Detect which cell encompasses the target text, then output its [X, Y] center coordinate. 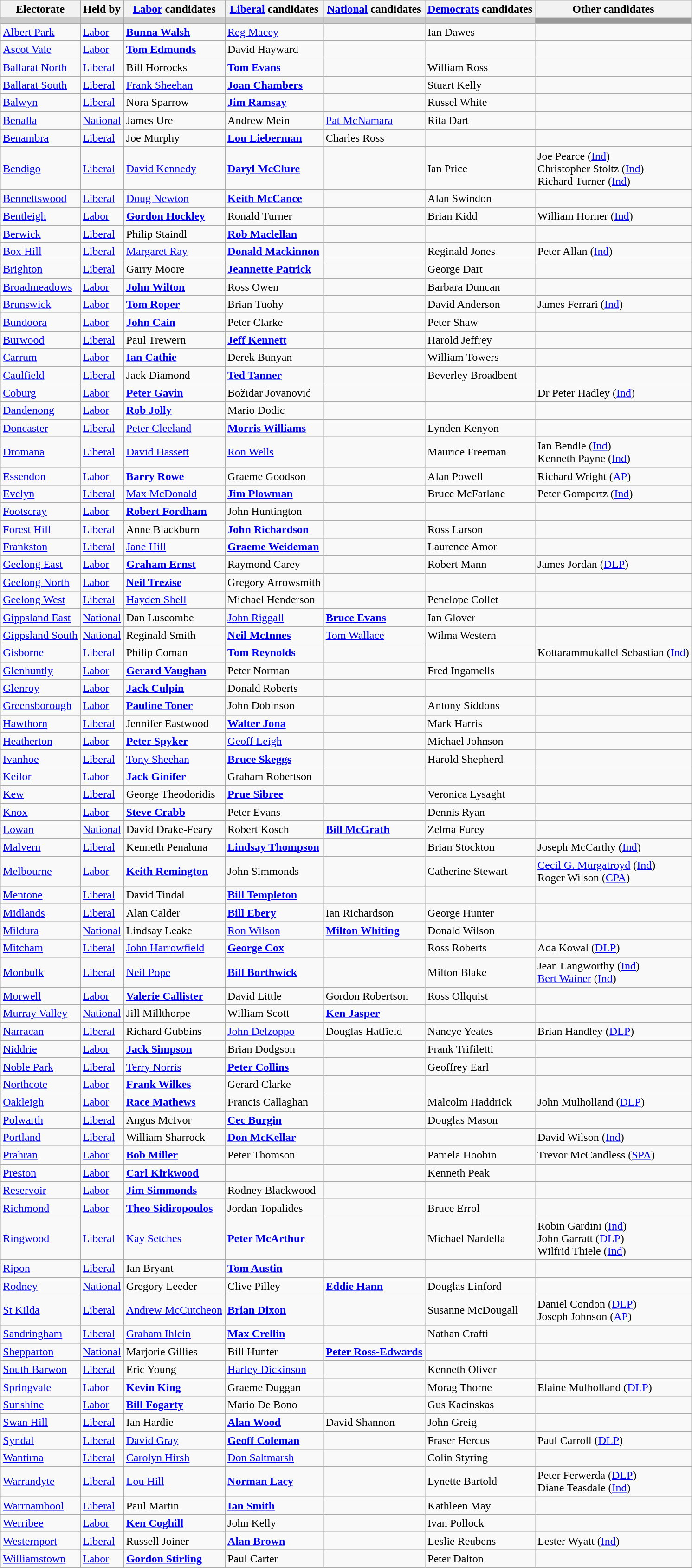
Harold Shepherd [480, 759]
Williamstown [40, 1559]
Ross Owen [274, 287]
Heatherton [40, 741]
Mario De Bono [274, 1405]
Springvale [40, 1387]
Geoffrey Earl [480, 1067]
Jim Plowman [274, 494]
Doncaster [40, 428]
Warrandyte [40, 1482]
Nathan Crafti [480, 1334]
Reg Macey [274, 32]
Shepparton [40, 1352]
Tom Edmunds [174, 50]
David Wilson (Ind) [614, 1138]
Graham Ernst [174, 565]
Clive Pilley [274, 1286]
Niddrie [40, 1049]
St Kilda [40, 1310]
Richard Gubbins [174, 1031]
Michael Nardella [480, 1238]
Richard Wright (AP) [614, 476]
Brunswick [40, 305]
Broadmeadows [40, 287]
Ian Price [480, 168]
Ian Bendle (Ind) Kenneth Payne (Ind) [614, 452]
Tom Reynolds [274, 653]
Don McKellar [274, 1138]
William Towers [480, 358]
Peter Gavin [174, 393]
Kay Setches [174, 1238]
Douglas Linford [480, 1286]
Derek Bunyan [274, 358]
Box Hill [40, 252]
Ron Wilson [274, 930]
Joseph McCarthy (Ind) [614, 847]
Gippsland East [40, 618]
Ripon [40, 1269]
Tom Wallace [374, 635]
John Delzoppo [274, 1031]
Ringwood [40, 1238]
Bruce Skeggs [274, 759]
Brian Stockton [480, 847]
George Theodoridis [174, 794]
Bruce Errol [480, 1208]
Oakleigh [40, 1102]
Bob Miller [174, 1155]
Andrew Mein [274, 120]
Bunna Walsh [174, 32]
Lou Hill [174, 1482]
Caulfield [40, 375]
National candidates [374, 9]
Russell Joiner [174, 1541]
Walter Jona [274, 723]
David Shannon [374, 1422]
James Jordan (DLP) [614, 565]
Jean Langworthy (Ind) Bert Wainer (Ind) [614, 972]
Joe Pearce (Ind) Christopher Stoltz (Ind) Richard Turner (Ind) [614, 168]
Ian Cathie [174, 358]
Bill Horrocks [174, 67]
Labor candidates [174, 9]
Geelong North [40, 582]
Werribee [40, 1523]
Jill Millthorpe [174, 1014]
Norman Lacy [274, 1482]
Keilor [40, 776]
Alan Swindon [480, 198]
Angus McIvor [174, 1119]
Jeff Kennett [274, 340]
George Cox [274, 948]
Pauline Toner [174, 706]
Daryl McClure [274, 168]
Colin Styring [480, 1458]
Philip Coman [174, 653]
Benambra [40, 138]
Westernport [40, 1541]
Veronica Lysaght [480, 794]
Mark Harris [480, 723]
Bill McGrath [374, 830]
Liberal candidates [274, 9]
Peter Ferwerda (DLP) Diane Teasdale (Ind) [614, 1482]
John Kelly [274, 1523]
Douglas Mason [480, 1119]
Ian Bryant [174, 1269]
Jack Culpin [174, 688]
Max McDonald [174, 494]
Jennifer Eastwood [174, 723]
Penelope Collet [480, 600]
Ian Dawes [480, 32]
Barbara Duncan [480, 287]
Michael Johnson [480, 741]
David Tindal [174, 895]
Midlands [40, 913]
Polwarth [40, 1119]
Božidar Jovanović [274, 393]
Syndal [40, 1440]
Robert Kosch [274, 830]
Ian Hardie [174, 1422]
John Dobinson [274, 706]
Rita Dart [480, 120]
Valerie Callister [174, 996]
Geelong East [40, 565]
Ron Wells [274, 452]
George Hunter [480, 913]
Lou Lieberman [274, 138]
Alan Brown [274, 1541]
Democrats candidates [480, 9]
Jane Hill [174, 547]
Joe Murphy [174, 138]
Sandringham [40, 1334]
David Gray [174, 1440]
Graeme Weideman [274, 547]
Raymond Carey [274, 565]
Prue Sibree [274, 794]
Dromana [40, 452]
Mario Dodic [274, 410]
Steve Crabb [174, 812]
Ross Ollquist [480, 996]
Geelong West [40, 600]
James Ferrari (Ind) [614, 305]
Jim Simmonds [174, 1191]
Robert Fordham [174, 511]
Hawthorn [40, 723]
Lindsay Leake [174, 930]
William Horner (Ind) [614, 216]
Theo Sidiropoulos [174, 1208]
Rodney Blackwood [274, 1191]
Narracan [40, 1031]
Frank Sheehan [174, 85]
Brian Handley (DLP) [614, 1031]
Peter Dalton [480, 1559]
Ballarat North [40, 67]
Frankston [40, 547]
Kenneth Oliver [480, 1369]
Donald Roberts [274, 688]
Ronald Turner [274, 216]
Ian Glover [480, 618]
Gisborne [40, 653]
Marjorie Gillies [174, 1352]
Trevor McCandless (SPA) [614, 1155]
Bill Borthwick [274, 972]
Kottarammukallel Sebastian (Ind) [614, 653]
Susanne McDougall [480, 1310]
John Wilton [174, 287]
George Dart [480, 269]
Melbourne [40, 871]
Reginald Jones [480, 252]
Benalla [40, 120]
Peter Allan (Ind) [614, 252]
Reginald Smith [174, 635]
Milton Blake [480, 972]
Terry Norris [174, 1067]
Kenneth Peak [480, 1173]
Donald Wilson [480, 930]
Carolyn Hirsh [174, 1458]
Paul Carroll (DLP) [614, 1440]
Malcolm Haddrick [480, 1102]
Graeme Goodson [274, 476]
Hayden Shell [174, 600]
Murray Valley [40, 1014]
John Richardson [274, 529]
Catherine Stewart [480, 871]
Neil Trezise [174, 582]
Morag Thorne [480, 1387]
Daniel Condon (DLP) Joseph Johnson (AP) [614, 1310]
Alan Powell [480, 476]
Jeannette Patrick [274, 269]
Ken Coghill [174, 1523]
Lynden Kenyon [480, 428]
John Huntington [274, 511]
Brighton [40, 269]
Milton Whiting [374, 930]
Bruce McFarlane [480, 494]
Lester Wyatt (Ind) [614, 1541]
Cec Burgin [274, 1119]
Jack Simpson [174, 1049]
Lowan [40, 830]
Dennis Ryan [480, 812]
Keith Remington [174, 871]
Kew [40, 794]
Dandenong [40, 410]
Bennettswood [40, 198]
Nancye Yeates [480, 1031]
Pat McNamara [374, 120]
Fred Ingamells [480, 670]
Portland [40, 1138]
William Sharrock [174, 1138]
Peter Thomson [274, 1155]
Ross Larson [480, 529]
Paul Carter [274, 1559]
Brian Kidd [480, 216]
John Harrowfield [174, 948]
Rob Jolly [174, 410]
Lindsay Thompson [274, 847]
Eric Young [174, 1369]
Dan Luscombe [174, 618]
Anne Blackburn [174, 529]
Jack Ginifer [174, 776]
Tom Austin [274, 1269]
Brian Dodgson [274, 1049]
David Anderson [480, 305]
Jim Ramsay [274, 103]
Elaine Mulholland (DLP) [614, 1387]
Peter Gompertz (Ind) [614, 494]
Sunshine [40, 1405]
Peter Spyker [174, 741]
David Kennedy [174, 168]
James Ure [174, 120]
Held by [102, 9]
Geoff Coleman [274, 1440]
Bundoora [40, 322]
Fraser Hercus [480, 1440]
Tom Evans [274, 67]
Michael Henderson [274, 600]
Garry Moore [174, 269]
Morwell [40, 996]
Eddie Hann [374, 1286]
Gerard Vaughan [174, 670]
Ballarat South [40, 85]
William Ross [480, 67]
Balwyn [40, 103]
Barry Rowe [174, 476]
Harold Jeffrey [480, 340]
Tom Roper [174, 305]
John Greig [480, 1422]
Keith McCance [274, 198]
Graham Robertson [274, 776]
Nora Sparrow [174, 103]
Maurice Freeman [480, 452]
Pamela Hoobin [480, 1155]
Morris Williams [274, 428]
Andrew McCutcheon [174, 1310]
Evelyn [40, 494]
Gerard Clarke [274, 1084]
Ross Roberts [480, 948]
Wantirna [40, 1458]
Joan Chambers [274, 85]
Paul Trewern [174, 340]
Preston [40, 1173]
Coburg [40, 393]
Paul Martin [174, 1506]
Carl Kirkwood [174, 1173]
Tony Sheehan [174, 759]
Albert Park [40, 32]
Peter Shaw [480, 322]
Bill Hunter [274, 1352]
Ivanhoe [40, 759]
David Little [274, 996]
Bendigo [40, 168]
Margaret Ray [174, 252]
Donald Mackinnon [274, 252]
David Hayward [274, 50]
Ian Smith [274, 1506]
John Simmonds [274, 871]
Warrnambool [40, 1506]
Berwick [40, 234]
Greensborough [40, 706]
Mentone [40, 895]
Peter Norman [274, 670]
Richmond [40, 1208]
Leslie Reubens [480, 1541]
Peter Evans [274, 812]
Noble Park [40, 1067]
Burwood [40, 340]
Laurence Amor [480, 547]
Robin Gardini (Ind) John Garratt (DLP) Wilfrid Thiele (Ind) [614, 1238]
South Barwon [40, 1369]
Monbulk [40, 972]
Peter Clarke [274, 322]
John Riggall [274, 618]
Geoff Leigh [274, 741]
Neil Pope [174, 972]
Max Crellin [274, 1334]
Neil McInnes [274, 635]
Swan Hill [40, 1422]
Wilma Western [480, 635]
Gregory Leeder [174, 1286]
Stuart Kelly [480, 85]
Jack Diamond [174, 375]
Graham Ihlein [174, 1334]
John Cain [174, 322]
Gregory Arrowsmith [274, 582]
Forest Hill [40, 529]
Russel White [480, 103]
Glenhuntly [40, 670]
Alan Wood [274, 1422]
Carrum [40, 358]
Essendon [40, 476]
Philip Staindl [174, 234]
Kenneth Penaluna [174, 847]
Alan Calder [174, 913]
Rob Maclellan [274, 234]
Ted Tanner [274, 375]
David Drake-Feary [174, 830]
Brian Dixon [274, 1310]
Gordon Hockley [174, 216]
Jordan Topalides [274, 1208]
Rodney [40, 1286]
Dr Peter Hadley (Ind) [614, 393]
Bill Fogarty [174, 1405]
Electorate [40, 9]
Ken Jasper [374, 1014]
William Scott [274, 1014]
Gus Kacinskas [480, 1405]
Brian Tuohy [274, 305]
Ian Richardson [374, 913]
Bill Templeton [274, 895]
Francis Callaghan [274, 1102]
Don Saltmarsh [274, 1458]
Cecil G. Murgatroyd (Ind) Roger Wilson (CPA) [614, 871]
Lynette Bartold [480, 1482]
Antony Siddons [480, 706]
Peter McArthur [274, 1238]
Zelma Furey [480, 830]
Douglas Hatfield [374, 1031]
Mildura [40, 930]
Kevin King [174, 1387]
Bill Ebery [274, 913]
Prahran [40, 1155]
Northcote [40, 1084]
Robert Mann [480, 565]
Frank Trifiletti [480, 1049]
Peter Cleeland [174, 428]
Malvern [40, 847]
Peter Collins [274, 1067]
Reservoir [40, 1191]
John Mulholland (DLP) [614, 1102]
Graeme Duggan [274, 1387]
Mitcham [40, 948]
Peter Ross-Edwards [374, 1352]
Footscray [40, 511]
Bruce Evans [374, 618]
Ascot Vale [40, 50]
Gippsland South [40, 635]
Charles Ross [374, 138]
Bentleigh [40, 216]
Kathleen May [480, 1506]
Glenroy [40, 688]
Ada Kowal (DLP) [614, 948]
Beverley Broadbent [480, 375]
David Hassett [174, 452]
Gordon Stirling [174, 1559]
Knox [40, 812]
Doug Newton [174, 198]
Gordon Robertson [374, 996]
Frank Wilkes [174, 1084]
Ivan Pollock [480, 1523]
Other candidates [614, 9]
Race Mathews [174, 1102]
Harley Dickinson [274, 1369]
